From the cell containing the given text, extract its center point as (x, y) coordinate. 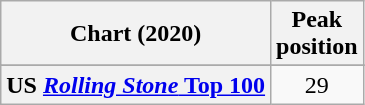
Peakposition (317, 34)
Chart (2020) (136, 34)
US Rolling Stone Top 100 (136, 85)
29 (317, 85)
